Detect which cell encompasses the target text, then output its [x, y] center coordinate. 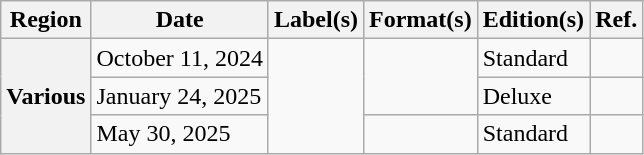
Label(s) [316, 20]
January 24, 2025 [180, 96]
Edition(s) [533, 20]
Various [46, 96]
Ref. [616, 20]
May 30, 2025 [180, 134]
Format(s) [420, 20]
Date [180, 20]
Region [46, 20]
Deluxe [533, 96]
October 11, 2024 [180, 58]
